Determine the [X, Y] coordinate at the center of the cell enclosing the given text.  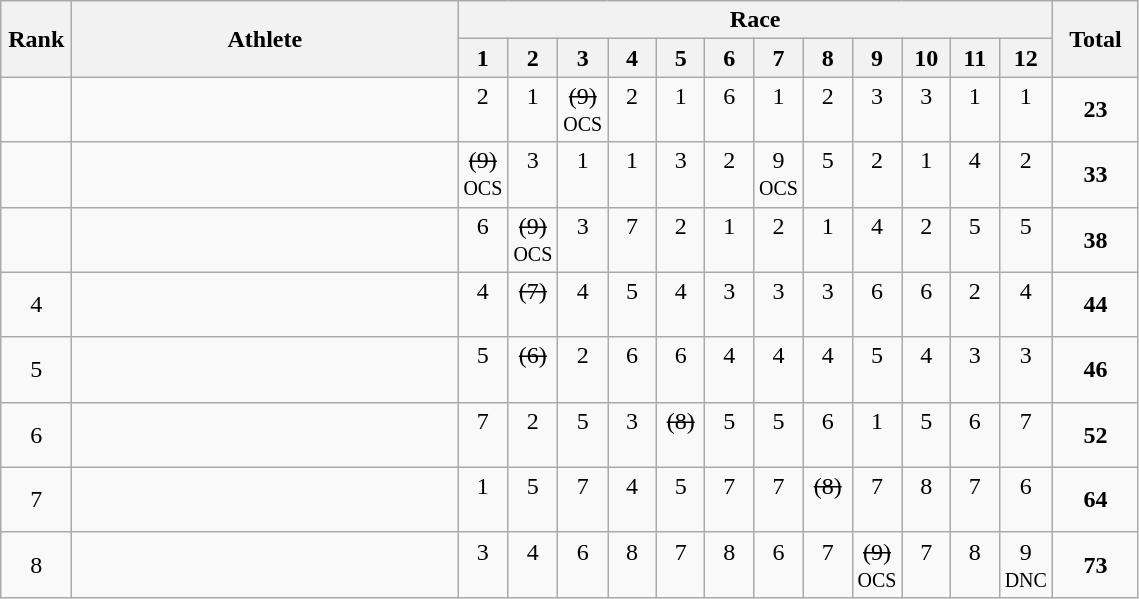
10 [926, 58]
11 [976, 58]
(7) [533, 304]
9 [877, 58]
(6) [533, 370]
73 [1095, 564]
Total [1095, 39]
Rank [36, 39]
52 [1095, 434]
64 [1095, 500]
38 [1095, 240]
12 [1026, 58]
23 [1095, 110]
33 [1095, 174]
9OCS [778, 174]
Race [755, 20]
Athlete [265, 39]
44 [1095, 304]
46 [1095, 370]
9DNC [1026, 564]
